Capture the cell that displays the provided text and extract its [x, y] central coordinate. 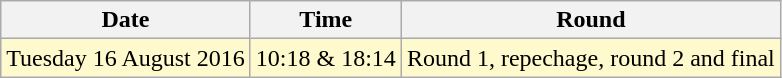
10:18 & 18:14 [326, 58]
Time [326, 20]
Round [590, 20]
Date [126, 20]
Round 1, repechage, round 2 and final [590, 58]
Tuesday 16 August 2016 [126, 58]
